For the text-containing cell, return its midpoint in [x, y] coordinate format. 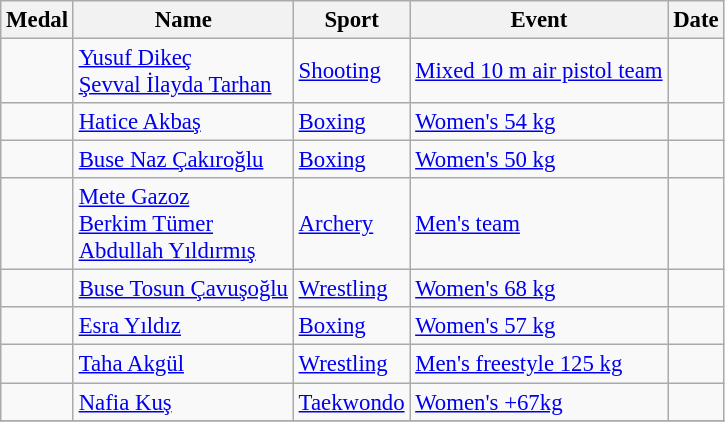
Name [183, 20]
Mixed 10 m air pistol team [539, 72]
Yusuf DikeçŞevval İlayda Tarhan [183, 72]
Women's 57 kg [539, 327]
Buse Tosun Çavuşoğlu [183, 289]
Men's freestyle 125 kg [539, 364]
Women's 54 kg [539, 122]
Men's team [539, 224]
Esra Yıldız [183, 327]
Shooting [352, 72]
Sport [352, 20]
Date [696, 20]
Hatice Akbaş [183, 122]
Event [539, 20]
Taha Akgül [183, 364]
Archery [352, 224]
Mete GazozBerkim TümerAbdullah Yıldırmış [183, 224]
Nafia Kuş [183, 402]
Women's 50 kg [539, 160]
Medal [38, 20]
Buse Naz Çakıroğlu [183, 160]
Women's +67kg [539, 402]
Taekwondo [352, 402]
Women's 68 kg [539, 289]
